Search for the cell housing the specified text and yield its (x, y) center coordinate. 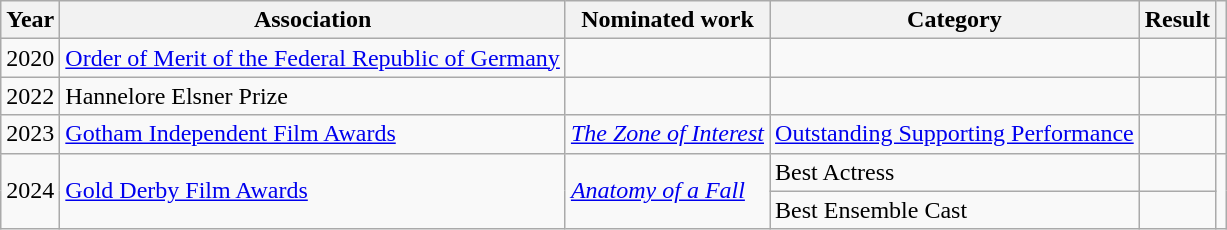
Year (30, 20)
Outstanding Supporting Performance (955, 134)
2023 (30, 134)
Order of Merit of the Federal Republic of Germany (313, 58)
The Zone of Interest (667, 134)
2022 (30, 96)
Hannelore Elsner Prize (313, 96)
Association (313, 20)
Nominated work (667, 20)
2024 (30, 191)
Gold Derby Film Awards (313, 191)
Best Actress (955, 172)
Result (1177, 20)
Gotham Independent Film Awards (313, 134)
2020 (30, 58)
Category (955, 20)
Best Ensemble Cast (955, 210)
Anatomy of a Fall (667, 191)
